Determine the (x, y) coordinate at the center of the cell enclosing the given text.  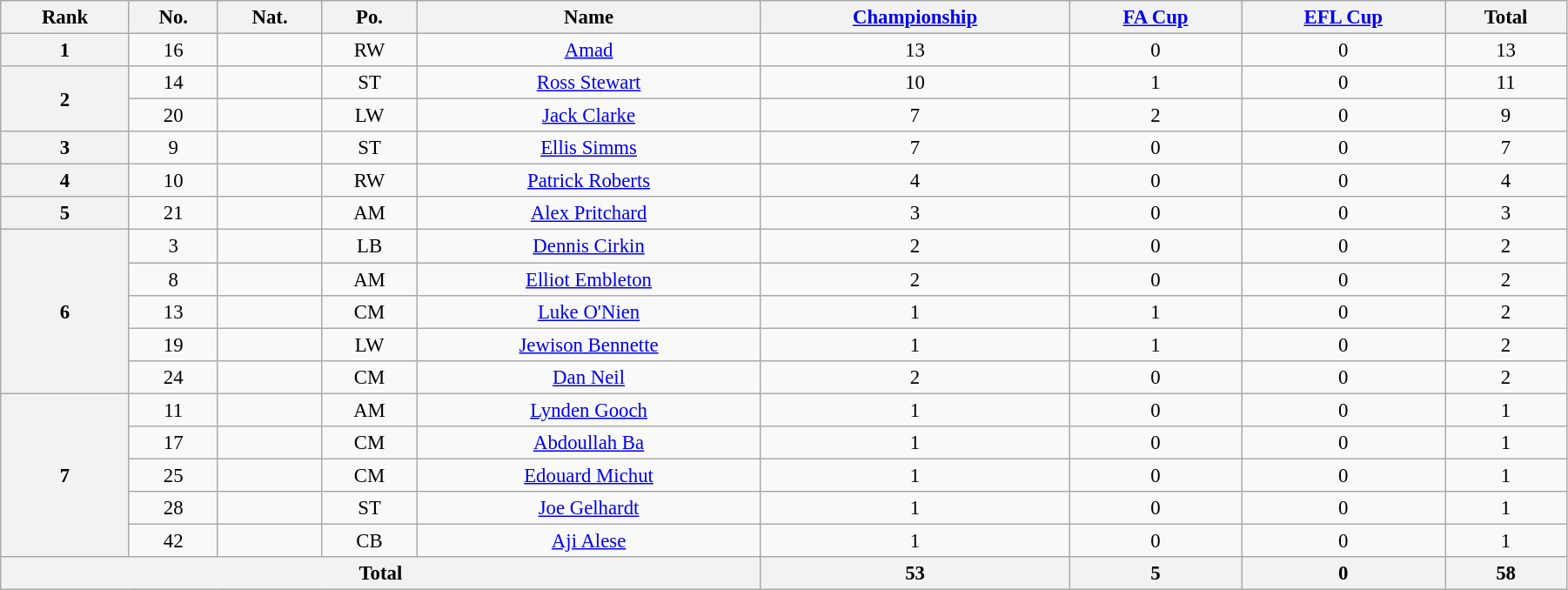
FA Cup (1156, 17)
42 (173, 540)
16 (173, 50)
Name (588, 17)
Dan Neil (588, 377)
8 (173, 279)
Edouard Michut (588, 475)
Amad (588, 50)
Po. (369, 17)
Nat. (270, 17)
Elliot Embleton (588, 279)
Rank (64, 17)
Patrick Roberts (588, 181)
Aji Alese (588, 540)
14 (173, 83)
19 (173, 345)
No. (173, 17)
28 (173, 508)
Alex Pritchard (588, 213)
17 (173, 443)
20 (173, 116)
CB (369, 540)
LB (369, 246)
6 (64, 312)
Championship (915, 17)
Joe Gelhardt (588, 508)
Dennis Cirkin (588, 246)
21 (173, 213)
EFL Cup (1344, 17)
Jewison Bennette (588, 345)
Ross Stewart (588, 83)
24 (173, 377)
Ellis Simms (588, 148)
Luke O'Nien (588, 312)
Lynden Gooch (588, 410)
Jack Clarke (588, 116)
53 (915, 573)
Abdoullah Ba (588, 443)
58 (1506, 573)
25 (173, 475)
